Extract the [X, Y] coordinate from the center of the cell holding the provided text.  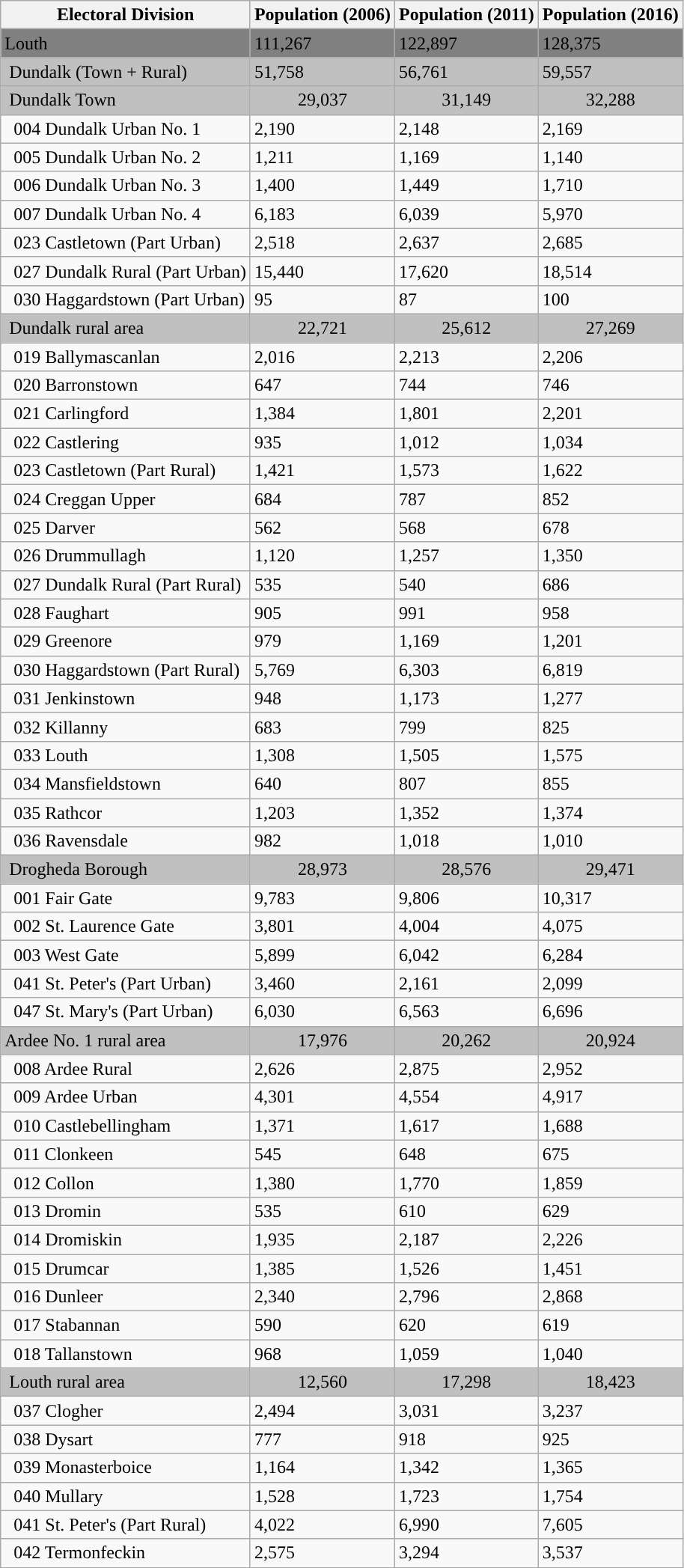
011 Clonkeen [126, 1154]
1,012 [466, 442]
027 Dundalk Rural (Part Urban) [126, 271]
7,605 [611, 1525]
746 [611, 385]
22,721 [322, 328]
28,973 [322, 870]
111,267 [322, 43]
925 [611, 1439]
6,696 [611, 1012]
023 Castletown (Part Rural) [126, 471]
27,269 [611, 328]
29,471 [611, 870]
013 Dromin [126, 1211]
Population (2016) [611, 15]
17,620 [466, 271]
028 Faughart [126, 613]
17,298 [466, 1382]
036 Ravensdale [126, 841]
2,226 [611, 1239]
3,460 [322, 983]
1,505 [466, 755]
958 [611, 613]
Dundalk (Town + Rural) [126, 72]
562 [322, 528]
6,990 [466, 1525]
1,211 [322, 157]
031 Jenkinstown [126, 698]
18,423 [611, 1382]
1,573 [466, 471]
1,526 [466, 1269]
1,374 [611, 812]
825 [611, 727]
4,075 [611, 927]
777 [322, 1439]
1,421 [322, 471]
128,375 [611, 43]
2,868 [611, 1297]
037 Clogher [126, 1411]
2,952 [611, 1069]
1,201 [611, 641]
032 Killanny [126, 727]
Dundalk rural area [126, 328]
1,277 [611, 698]
686 [611, 585]
568 [466, 528]
Dundalk Town [126, 100]
Electoral Division [126, 15]
32,288 [611, 100]
3,294 [466, 1553]
008 Ardee Rural [126, 1069]
040 Mullary [126, 1496]
024 Creggan Upper [126, 499]
018 Tallanstown [126, 1354]
2,187 [466, 1239]
629 [611, 1211]
015 Drumcar [126, 1269]
15,440 [322, 271]
545 [322, 1154]
948 [322, 698]
2,637 [466, 242]
59,557 [611, 72]
590 [322, 1326]
004 Dundalk Urban No. 1 [126, 129]
6,042 [466, 955]
4,004 [466, 927]
3,237 [611, 1411]
038 Dysart [126, 1439]
026 Drummullagh [126, 556]
6,183 [322, 214]
2,099 [611, 983]
025 Darver [126, 528]
029 Greenore [126, 641]
619 [611, 1326]
1,380 [322, 1183]
2,148 [466, 129]
4,301 [322, 1097]
29,037 [322, 100]
5,769 [322, 670]
31,149 [466, 100]
9,806 [466, 898]
016 Dunleer [126, 1297]
023 Castletown (Part Urban) [126, 242]
1,034 [611, 442]
010 Castlebellingham [126, 1126]
2,796 [466, 1297]
982 [322, 841]
28,576 [466, 870]
Population (2006) [322, 15]
18,514 [611, 271]
009 Ardee Urban [126, 1097]
1,400 [322, 186]
Louth [126, 43]
2,575 [322, 1553]
4,022 [322, 1525]
1,120 [322, 556]
019 Ballymascanlan [126, 357]
1,018 [466, 841]
1,617 [466, 1126]
021 Carlingford [126, 414]
2,206 [611, 357]
1,059 [466, 1354]
012 Collon [126, 1183]
022 Castlering [126, 442]
6,819 [611, 670]
20,924 [611, 1040]
1,371 [322, 1126]
648 [466, 1154]
807 [466, 784]
1,770 [466, 1183]
020 Barronstown [126, 385]
Population (2011) [466, 15]
1,935 [322, 1239]
Ardee No. 1 rural area [126, 1040]
100 [611, 299]
039 Monasterboice [126, 1468]
1,203 [322, 812]
2,875 [466, 1069]
2,161 [466, 983]
1,528 [322, 1496]
25,612 [466, 328]
042 Termonfeckin [126, 1553]
10,317 [611, 898]
001 Fair Gate [126, 898]
2,494 [322, 1411]
1,350 [611, 556]
3,801 [322, 927]
003 West Gate [126, 955]
2,626 [322, 1069]
1,451 [611, 1269]
1,449 [466, 186]
1,308 [322, 755]
1,365 [611, 1468]
675 [611, 1154]
017 Stabannan [126, 1326]
034 Mansfieldstown [126, 784]
1,801 [466, 414]
744 [466, 385]
620 [466, 1326]
1,140 [611, 157]
968 [322, 1354]
684 [322, 499]
640 [322, 784]
56,761 [466, 72]
979 [322, 641]
6,030 [322, 1012]
905 [322, 613]
5,970 [611, 214]
1,622 [611, 471]
007 Dundalk Urban No. 4 [126, 214]
1,342 [466, 1468]
002 St. Laurence Gate [126, 927]
1,723 [466, 1496]
918 [466, 1439]
041 St. Peter's (Part Rural) [126, 1525]
030 Haggardstown (Part Rural) [126, 670]
4,917 [611, 1097]
1,754 [611, 1496]
006 Dundalk Urban No. 3 [126, 186]
014 Dromiskin [126, 1239]
2,016 [322, 357]
1,257 [466, 556]
1,384 [322, 414]
Louth rural area [126, 1382]
035 Rathcor [126, 812]
6,303 [466, 670]
12,560 [322, 1382]
17,976 [322, 1040]
87 [466, 299]
3,031 [466, 1411]
1,710 [611, 186]
2,201 [611, 414]
647 [322, 385]
1,688 [611, 1126]
678 [611, 528]
2,169 [611, 129]
95 [322, 299]
4,554 [466, 1097]
935 [322, 442]
540 [466, 585]
610 [466, 1211]
033 Louth [126, 755]
2,213 [466, 357]
1,164 [322, 1468]
2,518 [322, 242]
3,537 [611, 1553]
6,039 [466, 214]
1,010 [611, 841]
1,173 [466, 698]
6,284 [611, 955]
20,262 [466, 1040]
852 [611, 499]
027 Dundalk Rural (Part Rural) [126, 585]
047 St. Mary's (Part Urban) [126, 1012]
Drogheda Borough [126, 870]
799 [466, 727]
855 [611, 784]
51,758 [322, 72]
122,897 [466, 43]
041 St. Peter's (Part Urban) [126, 983]
6,563 [466, 1012]
2,340 [322, 1297]
683 [322, 727]
5,899 [322, 955]
1,385 [322, 1269]
2,685 [611, 242]
787 [466, 499]
1,575 [611, 755]
991 [466, 613]
9,783 [322, 898]
030 Haggardstown (Part Urban) [126, 299]
005 Dundalk Urban No. 2 [126, 157]
1,040 [611, 1354]
1,859 [611, 1183]
2,190 [322, 129]
1,352 [466, 812]
